Return the [x, y] coordinate for the center point of the cell that contains the specified text.  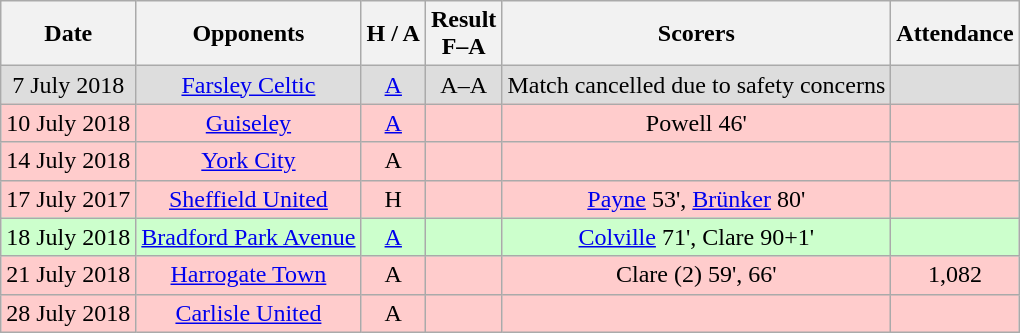
Powell 46' [696, 123]
Sheffield United [248, 199]
10 July 2018 [68, 123]
Bradford Park Avenue [248, 237]
H [393, 199]
A–A [463, 85]
Clare (2) 59', 66' [696, 275]
Scorers [696, 34]
Harrogate Town [248, 275]
Payne 53', Brünker 80' [696, 199]
18 July 2018 [68, 237]
14 July 2018 [68, 161]
Guiseley [248, 123]
28 July 2018 [68, 313]
Match cancelled due to safety concerns [696, 85]
Attendance [955, 34]
1,082 [955, 275]
York City [248, 161]
Carlisle United [248, 313]
17 July 2017 [68, 199]
Farsley Celtic [248, 85]
7 July 2018 [68, 85]
21 July 2018 [68, 275]
Date [68, 34]
Colville 71', Clare 90+1' [696, 237]
ResultF–A [463, 34]
H / A [393, 34]
Opponents [248, 34]
